For the text-containing cell, return its midpoint in (X, Y) coordinate format. 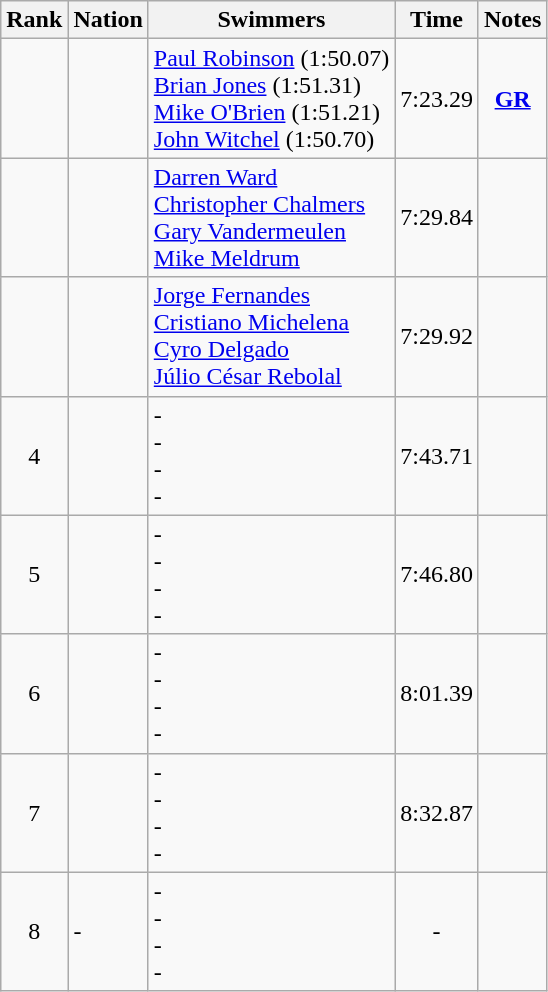
GR (512, 98)
4 (34, 456)
8 (34, 932)
5 (34, 574)
Jorge Fernandes Cristiano Michelena Cyro Delgado Júlio César Rebolal (271, 336)
Paul Robinson (1:50.07) Brian Jones (1:51.31) Mike O'Brien (1:51.21) John Witchel (1:50.70) (271, 98)
7:46.80 (437, 574)
Nation (108, 20)
Darren WardChristopher ChalmersGary VandermeulenMike Meldrum (271, 218)
Time (437, 20)
7:29.84 (437, 218)
8:01.39 (437, 694)
7:43.71 (437, 456)
8:32.87 (437, 812)
Rank (34, 20)
7 (34, 812)
7:29.92 (437, 336)
Swimmers (271, 20)
7:23.29 (437, 98)
Notes (512, 20)
6 (34, 694)
